Detect which cell encompasses the target text, then output its (x, y) center coordinate. 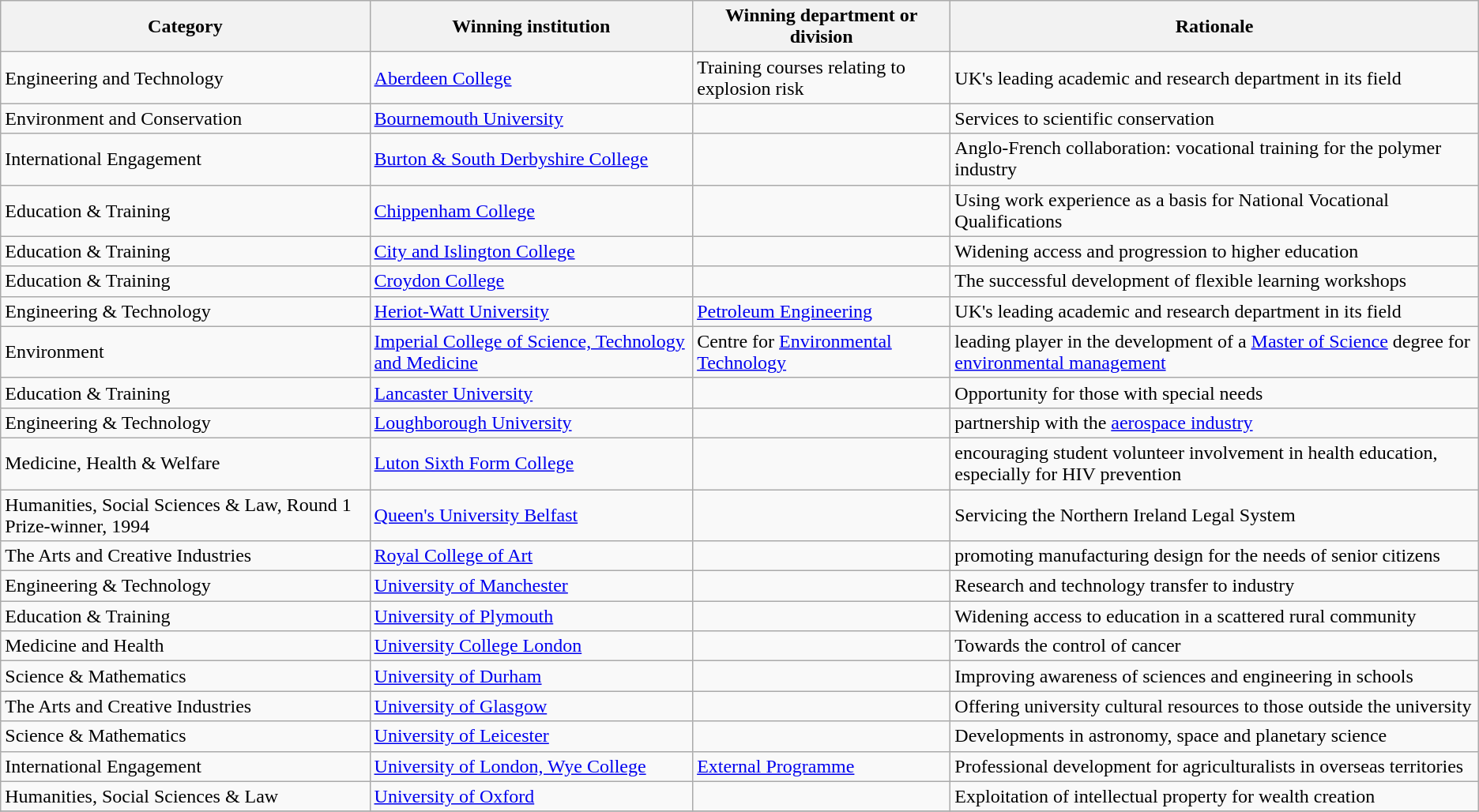
Winning department or division (822, 27)
Category (185, 27)
Humanities, Social Sciences & Law, Round 1 Prize-winner, 1994 (185, 515)
Professional development for agriculturalists in overseas territories (1214, 766)
Anglo-French collaboration: vocational training for the polymer industry (1214, 160)
Chippenham College (531, 210)
Petroleum Engineering (822, 311)
Exploitation of intellectual property for wealth creation (1214, 796)
Engineering and Technology (185, 77)
The successful development of flexible learning workshops (1214, 281)
Developments in astronomy, space and planetary science (1214, 736)
Croydon College (531, 281)
Loughborough University (531, 423)
Luton Sixth Form College (531, 463)
Rationale (1214, 27)
Using work experience as a basis for National Vocational Qualifications (1214, 210)
Research and technology transfer to industry (1214, 586)
Royal College of Art (531, 556)
Winning institution (531, 27)
Medicine, Health & Welfare (185, 463)
Centre for Environmental Technology (822, 352)
Services to scientific conservation (1214, 118)
promoting manufacturing design for the needs of senior citizens (1214, 556)
University of London, Wye College (531, 766)
University of Leicester (531, 736)
Offering university cultural resources to those outside the university (1214, 706)
Environment and Conservation (185, 118)
Queen's University Belfast (531, 515)
partnership with the aerospace industry (1214, 423)
Servicing the Northern Ireland Legal System (1214, 515)
Aberdeen College (531, 77)
Training courses relating to explosion risk (822, 77)
Medicine and Health (185, 646)
Heriot-Watt University (531, 311)
University of Plymouth (531, 616)
University of Durham (531, 676)
Imperial College of Science, Technology and Medicine (531, 352)
External Programme (822, 766)
Opportunity for those with special needs (1214, 393)
Widening access to education in a scattered rural community (1214, 616)
City and Islington College (531, 251)
Towards the control of cancer (1214, 646)
University of Manchester (531, 586)
Burton & South Derbyshire College (531, 160)
Improving awareness of sciences and engineering in schools (1214, 676)
encouraging student volunteer involvement in health education, especially for HIV prevention (1214, 463)
leading player in the development of a Master of Science degree for environmental management (1214, 352)
Environment (185, 352)
Widening access and progression to higher education (1214, 251)
Bournemouth University (531, 118)
University of Glasgow (531, 706)
Lancaster University (531, 393)
University College London (531, 646)
Humanities, Social Sciences & Law (185, 796)
University of Oxford (531, 796)
